Find where the given text appears and provide that cell's center as (x, y) coordinate. 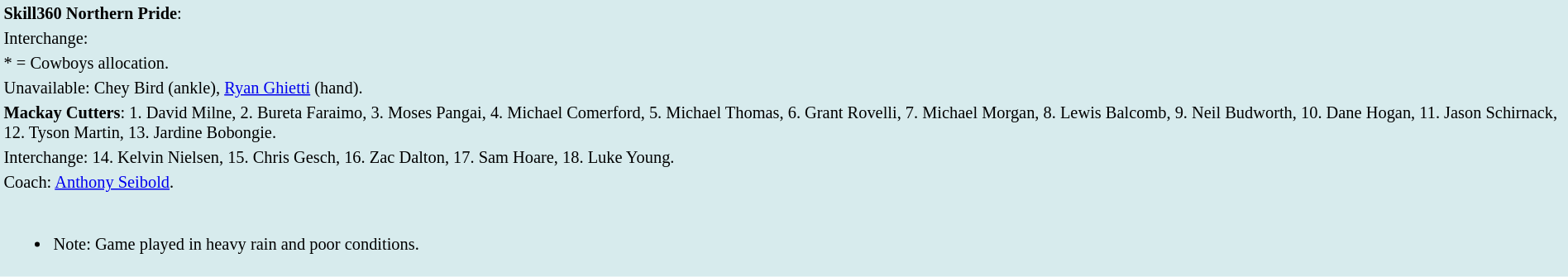
Skill360 Northern Pride: (784, 13)
Coach: Anthony Seibold. (784, 182)
Unavailable: Chey Bird (ankle), Ryan Ghietti (hand). (784, 88)
Interchange: (784, 38)
* = Cowboys allocation. (784, 63)
Note: Game played in heavy rain and poor conditions. (784, 234)
Interchange: 14. Kelvin Nielsen, 15. Chris Gesch, 16. Zac Dalton, 17. Sam Hoare, 18. Luke Young. (784, 157)
